Output the [X, Y] coordinate of the center of the cell containing the given text.  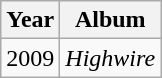
Album [110, 20]
Year [30, 20]
Highwire [110, 58]
2009 [30, 58]
